Detect which cell encompasses the target text, then output its (x, y) center coordinate. 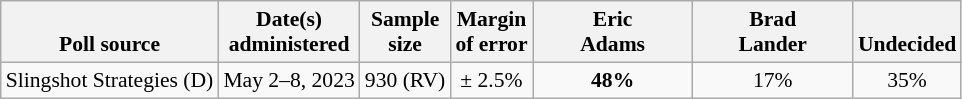
Marginof error (491, 32)
35% (907, 80)
48% (613, 80)
Slingshot Strategies (D) (110, 80)
930 (RV) (406, 80)
BradLander (773, 32)
17% (773, 80)
Samplesize (406, 32)
Undecided (907, 32)
May 2–8, 2023 (288, 80)
Poll source (110, 32)
± 2.5% (491, 80)
Date(s)administered (288, 32)
EricAdams (613, 32)
